Detect which cell encompasses the target text, then output its [x, y] center coordinate. 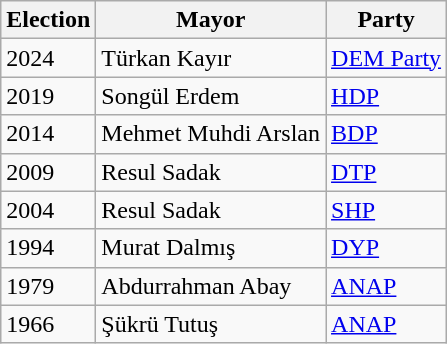
Türkan Kayır [211, 58]
2004 [48, 210]
2024 [48, 58]
Murat Dalmış [211, 248]
Election [48, 20]
1966 [48, 324]
SHP [386, 210]
BDP [386, 134]
HDP [386, 96]
1994 [48, 248]
Songül Erdem [211, 96]
2009 [48, 172]
DYP [386, 248]
Şükrü Tutuş [211, 324]
1979 [48, 286]
2014 [48, 134]
Party [386, 20]
Mehmet Muhdi Arslan [211, 134]
Abdurrahman Abay [211, 286]
DTP [386, 172]
Mayor [211, 20]
DEM Party [386, 58]
2019 [48, 96]
